Provide the [X, Y] coordinate of the cell's center where the given text is located.  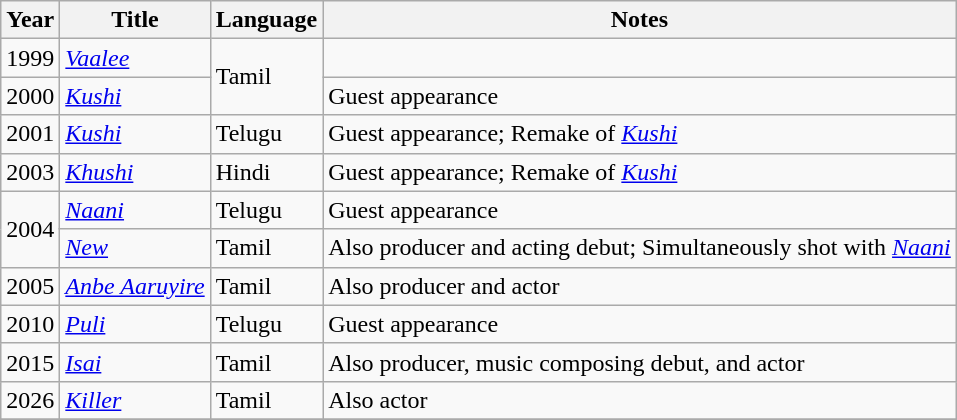
2003 [30, 172]
2005 [30, 286]
Anbe Aaruyire [135, 286]
Hindi [266, 172]
Also actor [640, 400]
Naani [135, 210]
1999 [30, 58]
Khushi [135, 172]
Also producer, music composing debut, and actor [640, 362]
New [135, 248]
2000 [30, 96]
2001 [30, 134]
2004 [30, 229]
Title [135, 20]
Language [266, 20]
2015 [30, 362]
Notes [640, 20]
Puli [135, 324]
2010 [30, 324]
Year [30, 20]
Killer [135, 400]
Isai [135, 362]
Also producer and acting debut; Simultaneously shot with Naani [640, 248]
Vaalee [135, 58]
Also producer and actor [640, 286]
2026 [30, 400]
